Identify which cell holds the provided text, then report its [x, y] central coordinate. 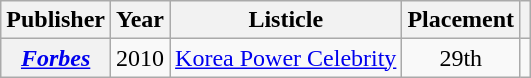
Year [140, 20]
Placement [461, 20]
Forbes [56, 58]
Korea Power Celebrity [286, 58]
29th [461, 58]
Listicle [286, 20]
2010 [140, 58]
Publisher [56, 20]
